Return [x, y] of the center of cell containing provided text 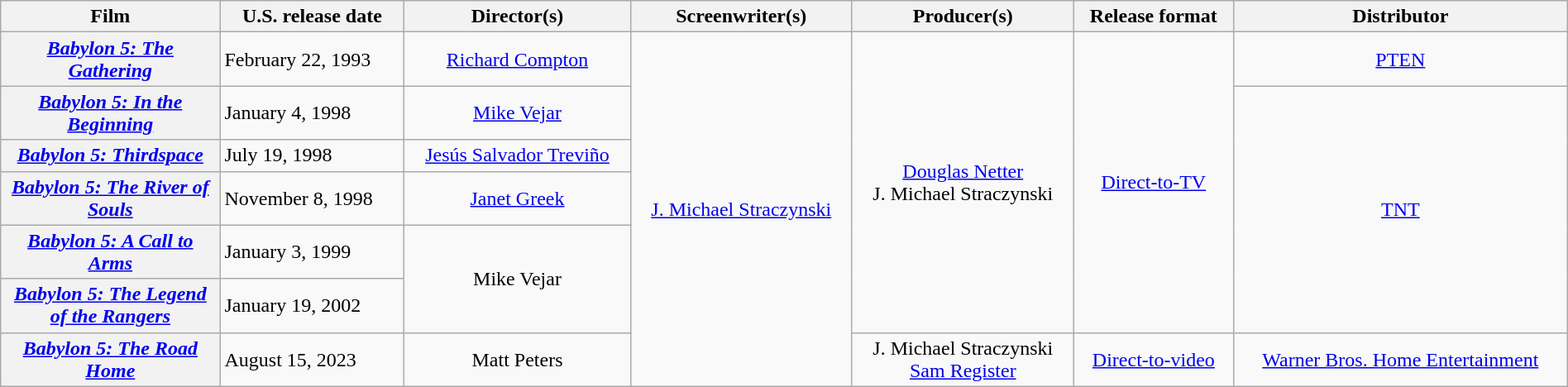
Janet Greek [518, 198]
Producer(s) [963, 17]
Distributor [1400, 17]
J. Michael Straczynski [741, 209]
November 8, 1998 [313, 198]
Babylon 5: In the Beginning [111, 112]
January 19, 2002 [313, 306]
PTEN [1400, 60]
Babylon 5: A Call to Arms [111, 251]
Babylon 5: The Legend of the Rangers [111, 306]
Director(s) [518, 17]
August 15, 2023 [313, 359]
July 19, 1998 [313, 155]
Direct-to-video [1153, 359]
Babylon 5: The Road Home [111, 359]
Richard Compton [518, 60]
Screenwriter(s) [741, 17]
U.S. release date [313, 17]
Warner Bros. Home Entertainment [1400, 359]
February 22, 1993 [313, 60]
Direct-to-TV [1153, 182]
Babylon 5: The Gathering [111, 60]
TNT [1400, 209]
Film [111, 17]
January 3, 1999 [313, 251]
Babylon 5: The River of Souls [111, 198]
J. Michael StraczynskiSam Register [963, 359]
January 4, 1998 [313, 112]
Douglas NetterJ. Michael Straczynski [963, 182]
Jesús Salvador Treviño [518, 155]
Release format [1153, 17]
Matt Peters [518, 359]
Babylon 5: Thirdspace [111, 155]
